Pinpoint the cell where the given text exists, returning its (X, Y) midpoint coordinate. 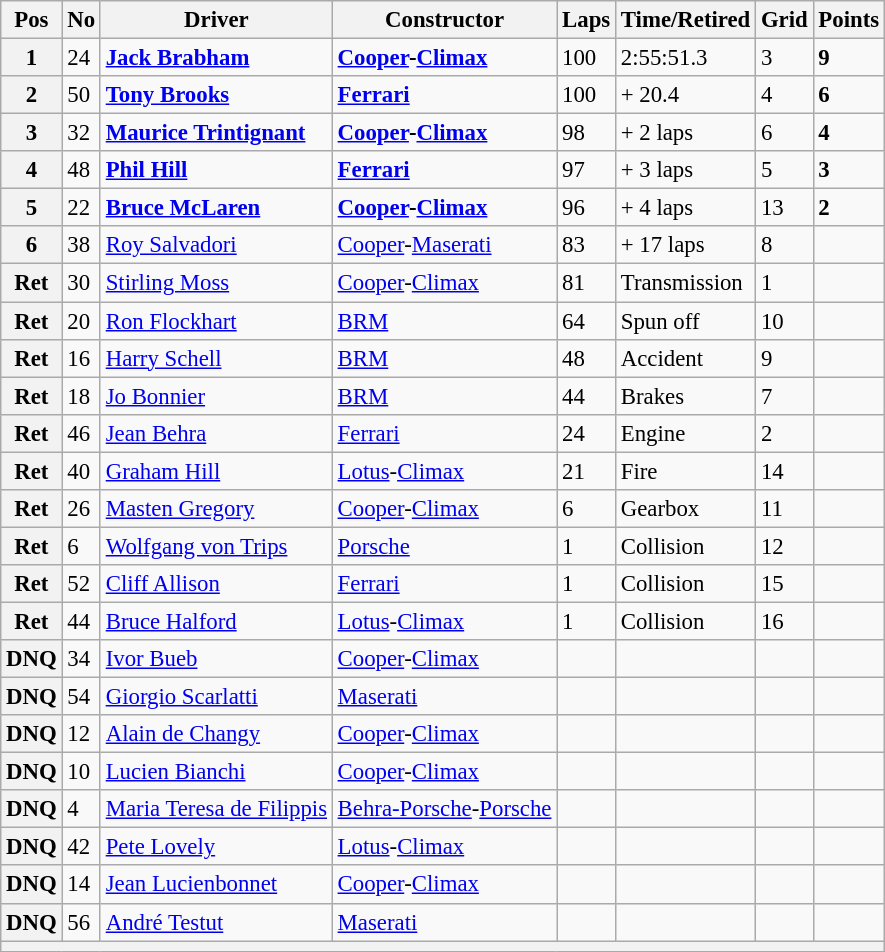
Laps (586, 20)
Jo Bonnier (216, 396)
Tony Brooks (216, 95)
34 (81, 659)
8 (784, 245)
Graham Hill (216, 471)
15 (784, 584)
Cooper-Maserati (444, 245)
Maria Teresa de Filippis (216, 809)
83 (586, 245)
Giorgio Scarlatti (216, 697)
Pos (32, 20)
Grid (784, 20)
Stirling Moss (216, 283)
38 (81, 245)
Wolfgang von Trips (216, 546)
18 (81, 396)
Time/Retired (685, 20)
Harry Schell (216, 358)
54 (81, 697)
81 (586, 283)
+ 4 laps (685, 208)
Points (848, 20)
22 (81, 208)
+ 17 laps (685, 245)
Pete Lovely (216, 847)
21 (586, 471)
97 (586, 170)
Ivor Bueb (216, 659)
2:55:51.3 (685, 58)
98 (586, 133)
+ 3 laps (685, 170)
Ron Flockhart (216, 321)
Constructor (444, 20)
11 (784, 509)
Porsche (444, 546)
Jean Behra (216, 433)
32 (81, 133)
+ 2 laps (685, 133)
Phil Hill (216, 170)
7 (784, 396)
Engine (685, 433)
Bruce McLaren (216, 208)
96 (586, 208)
No (81, 20)
Gearbox (685, 509)
Fire (685, 471)
Masten Gregory (216, 509)
Behra-Porsche-Porsche (444, 809)
Spun off (685, 321)
André Testut (216, 922)
Accident (685, 358)
64 (586, 321)
42 (81, 847)
Brakes (685, 396)
Alain de Changy (216, 734)
Jack Brabham (216, 58)
Transmission (685, 283)
Bruce Halford (216, 621)
Driver (216, 20)
50 (81, 95)
Lucien Bianchi (216, 772)
20 (81, 321)
Jean Lucienbonnet (216, 885)
Cliff Allison (216, 584)
Maurice Trintignant (216, 133)
46 (81, 433)
30 (81, 283)
40 (81, 471)
52 (81, 584)
26 (81, 509)
13 (784, 208)
Roy Salvadori (216, 245)
56 (81, 922)
+ 20.4 (685, 95)
